Pinpoint the cell where the given text exists, returning its [X, Y] midpoint coordinate. 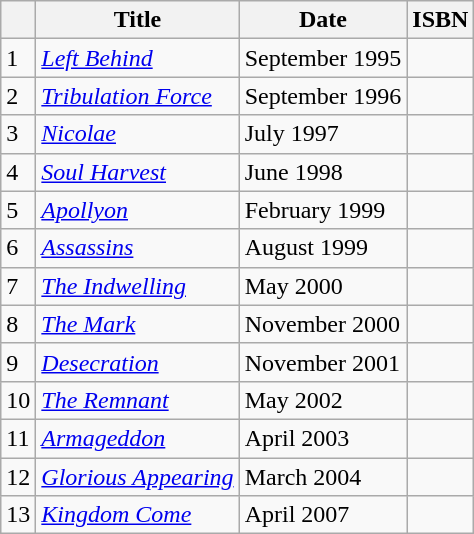
3 [18, 134]
2 [18, 96]
10 [18, 400]
Tribulation Force [138, 96]
The Indwelling [138, 286]
Nicolae [138, 134]
November 2001 [323, 362]
November 2000 [323, 324]
April 2007 [323, 515]
September 1995 [323, 58]
Armageddon [138, 438]
9 [18, 362]
Left Behind [138, 58]
Assassins [138, 248]
13 [18, 515]
March 2004 [323, 477]
February 1999 [323, 210]
July 1997 [323, 134]
May 2000 [323, 286]
The Mark [138, 324]
April 2003 [323, 438]
Desecration [138, 362]
4 [18, 172]
Date [323, 20]
6 [18, 248]
August 1999 [323, 248]
12 [18, 477]
11 [18, 438]
Title [138, 20]
Glorious Appearing [138, 477]
The Remnant [138, 400]
Soul Harvest [138, 172]
ISBN [440, 20]
May 2002 [323, 400]
Apollyon [138, 210]
June 1998 [323, 172]
7 [18, 286]
September 1996 [323, 96]
5 [18, 210]
8 [18, 324]
1 [18, 58]
Kingdom Come [138, 515]
